Pinpoint the cell where the given text exists, returning its (x, y) midpoint coordinate. 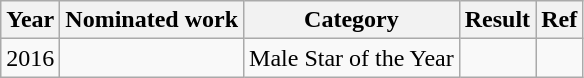
Year (30, 20)
Category (352, 20)
Ref (560, 20)
Male Star of the Year (352, 58)
2016 (30, 58)
Result (497, 20)
Nominated work (152, 20)
